From the cell containing the given text, extract its center point as [X, Y] coordinate. 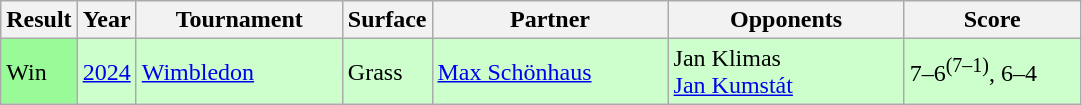
2024 [106, 72]
Wimbledon [239, 72]
Opponents [786, 20]
Partner [550, 20]
Max Schönhaus [550, 72]
Grass [387, 72]
Win [39, 72]
Year [106, 20]
7–6(7–1), 6–4 [992, 72]
Surface [387, 20]
Tournament [239, 20]
Jan Klimas Jan Kumstát [786, 72]
Score [992, 20]
Result [39, 20]
